Return [X, Y] of the center of cell containing provided text 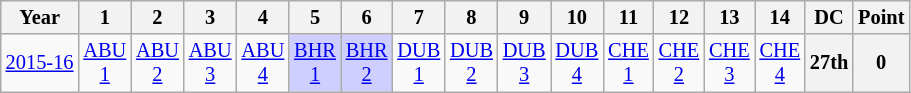
ABU3 [210, 63]
2015-16 [40, 63]
CHE4 [780, 63]
Year [40, 17]
27th [829, 63]
DUB4 [578, 63]
8 [472, 17]
12 [679, 17]
5 [315, 17]
13 [729, 17]
1 [104, 17]
BHR1 [315, 63]
11 [628, 17]
DUB2 [472, 63]
BHR2 [367, 63]
3 [210, 17]
0 [881, 63]
10 [578, 17]
ABU2 [158, 63]
DC [829, 17]
ABU1 [104, 63]
14 [780, 17]
9 [524, 17]
Point [881, 17]
7 [418, 17]
CHE1 [628, 63]
6 [367, 17]
DUB1 [418, 63]
2 [158, 17]
4 [264, 17]
DUB3 [524, 63]
ABU4 [264, 63]
CHE2 [679, 63]
CHE3 [729, 63]
